Pinpoint the cell where the given text exists, returning its [X, Y] midpoint coordinate. 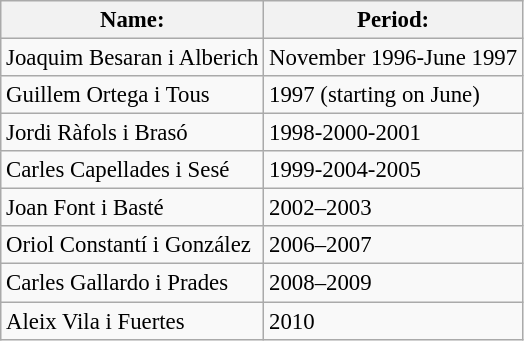
2002–2003 [394, 208]
Name: [132, 20]
November 1996-June 1997 [394, 58]
Joan Font i Basté [132, 208]
Jordi Ràfols i Brasó [132, 133]
Period: [394, 20]
Carles Capellades i Sesé [132, 170]
2010 [394, 321]
1999-2004-2005 [394, 170]
Joaquim Besaran i Alberich [132, 58]
2008–2009 [394, 283]
Aleix Vila i Fuertes [132, 321]
1997 (starting on June) [394, 95]
2006–2007 [394, 245]
Oriol Constantí i González [132, 245]
Carles Gallardo i Prades [132, 283]
1998-2000-2001 [394, 133]
Guillem Ortega i Tous [132, 95]
